Search for the cell housing the specified text and yield its (X, Y) center coordinate. 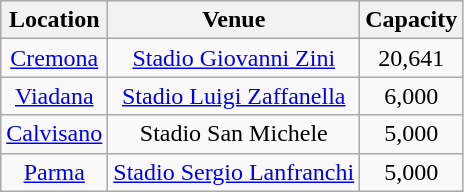
Calvisano (54, 134)
20,641 (412, 58)
Parma (54, 172)
Stadio Sergio Lanfranchi (234, 172)
Stadio Luigi Zaffanella (234, 96)
Viadana (54, 96)
Venue (234, 20)
Stadio San Michele (234, 134)
Stadio Giovanni Zini (234, 58)
Cremona (54, 58)
Location (54, 20)
Capacity (412, 20)
6,000 (412, 96)
